Extract the (X, Y) coordinate from the center of the cell holding the provided text.  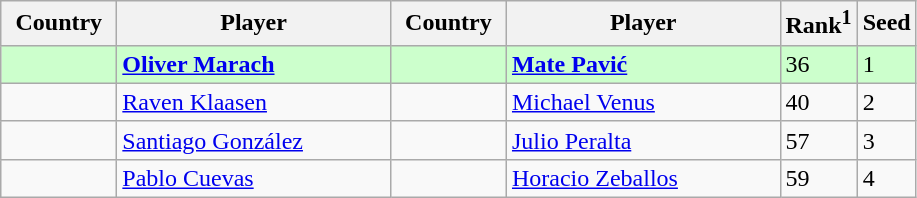
59 (818, 178)
Pablo Cuevas (254, 178)
Seed (886, 24)
Mate Pavić (643, 64)
57 (818, 140)
Santiago González (254, 140)
36 (818, 64)
3 (886, 140)
40 (818, 102)
Michael Venus (643, 102)
2 (886, 102)
Horacio Zeballos (643, 178)
Rank1 (818, 24)
Raven Klaasen (254, 102)
1 (886, 64)
Oliver Marach (254, 64)
4 (886, 178)
Julio Peralta (643, 140)
